Return (X, Y) of the center of cell containing provided text 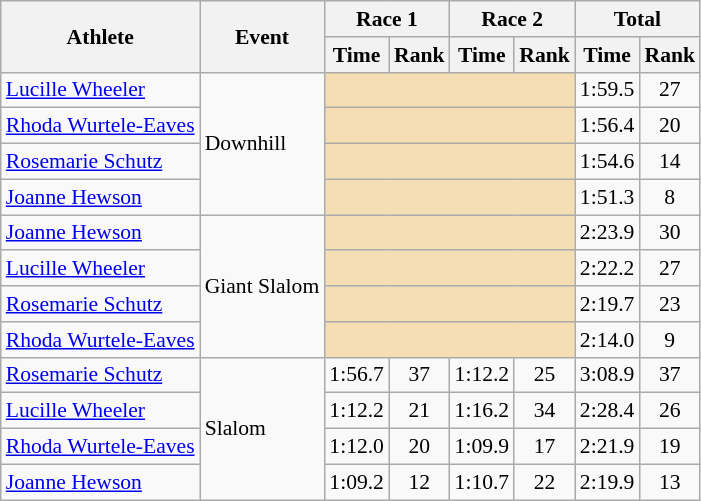
1:51.3 (608, 197)
1:09.9 (482, 447)
1:56.7 (356, 375)
22 (544, 482)
21 (420, 411)
3:08.9 (608, 375)
1:56.4 (608, 126)
19 (670, 447)
Slalom (262, 428)
23 (670, 304)
25 (544, 375)
14 (670, 162)
2:19.9 (608, 482)
Athlete (100, 36)
2:19.7 (608, 304)
Race 2 (512, 19)
2:21.9 (608, 447)
Total (638, 19)
2:14.0 (608, 340)
1:12.0 (356, 447)
1:10.7 (482, 482)
Giant Slalom (262, 286)
Downhill (262, 143)
34 (544, 411)
1:54.6 (608, 162)
9 (670, 340)
2:22.2 (608, 269)
1:59.5 (608, 90)
1:16.2 (482, 411)
2:28.4 (608, 411)
2:23.9 (608, 233)
8 (670, 197)
13 (670, 482)
12 (420, 482)
17 (544, 447)
Event (262, 36)
Race 1 (386, 19)
26 (670, 411)
1:09.2 (356, 482)
30 (670, 233)
